Search for the cell housing the specified text and yield its [X, Y] center coordinate. 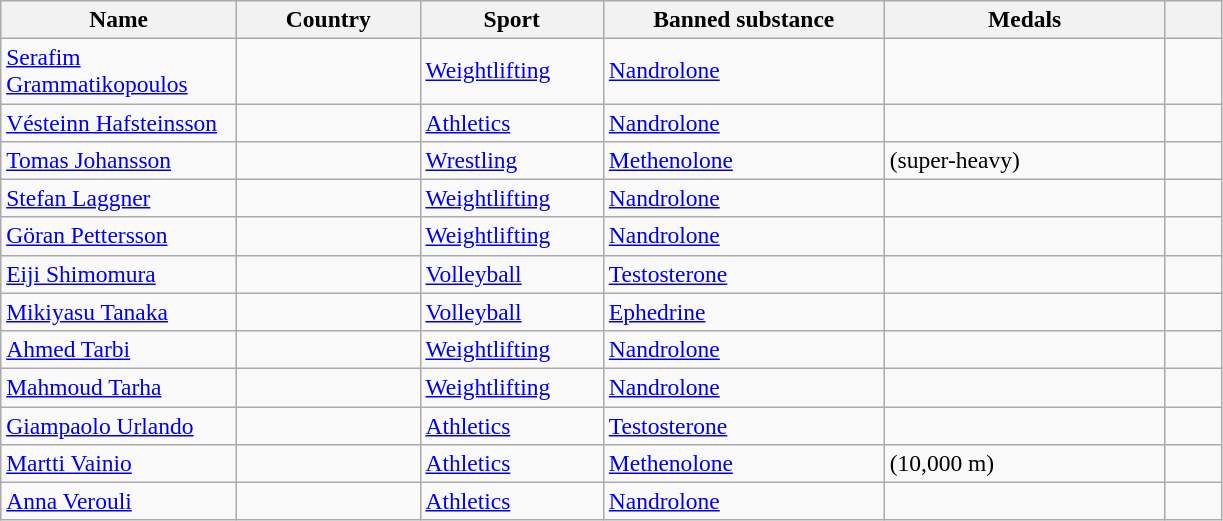
Göran Pettersson [119, 236]
Vésteinn Hafsteinsson [119, 122]
Martti Vainio [119, 463]
Stefan Laggner [119, 198]
Eiji Shimomura [119, 274]
Ahmed Tarbi [119, 349]
Country [328, 19]
Sport [512, 19]
Banned substance [744, 19]
(10,000 m) [1024, 463]
Giampaolo Urlando [119, 425]
Name [119, 19]
Anna Verouli [119, 501]
Wrestling [512, 160]
Ephedrine [744, 312]
Serafim Grammatikopoulos [119, 70]
Medals [1024, 19]
Mahmoud Tarha [119, 387]
Mikiyasu Tanaka [119, 312]
Tomas Johansson [119, 160]
(super-heavy) [1024, 160]
